Pinpoint the cell where the given text exists, returning its (X, Y) midpoint coordinate. 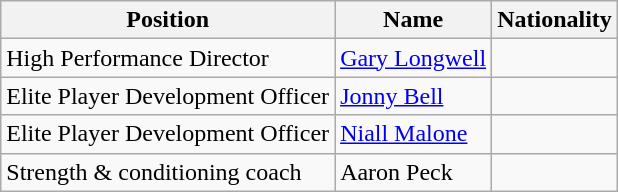
Nationality (555, 20)
High Performance Director (168, 58)
Name (414, 20)
Aaron Peck (414, 172)
Gary Longwell (414, 58)
Niall Malone (414, 134)
Position (168, 20)
Jonny Bell (414, 96)
Strength & conditioning coach (168, 172)
